Determine the [X, Y] coordinate at the center of the cell enclosing the given text.  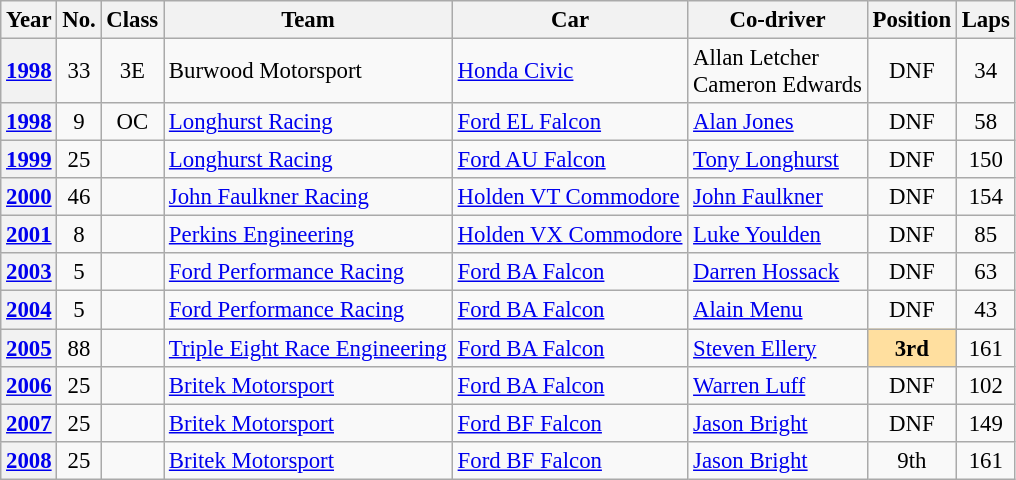
Laps [986, 20]
Team [308, 20]
88 [79, 348]
Position [912, 20]
OC [132, 122]
2000 [29, 197]
58 [986, 122]
Allan Letcher Cameron Edwards [778, 72]
2007 [29, 423]
Ford EL Falcon [570, 122]
46 [79, 197]
154 [986, 197]
Warren Luff [778, 385]
Perkins Engineering [308, 235]
2008 [29, 460]
Co-driver [778, 20]
Holden VT Commodore [570, 197]
2006 [29, 385]
Class [132, 20]
9th [912, 460]
Luke Youlden [778, 235]
33 [79, 72]
34 [986, 72]
85 [986, 235]
102 [986, 385]
63 [986, 273]
John Faulkner [778, 197]
43 [986, 310]
Steven Ellery [778, 348]
Tony Longhurst [778, 160]
Alain Menu [778, 310]
2005 [29, 348]
Darren Hossack [778, 273]
Honda Civic [570, 72]
9 [79, 122]
8 [79, 235]
3rd [912, 348]
Triple Eight Race Engineering [308, 348]
Year [29, 20]
150 [986, 160]
3E [132, 72]
149 [986, 423]
No. [79, 20]
2004 [29, 310]
Ford AU Falcon [570, 160]
Holden VX Commodore [570, 235]
Burwood Motorsport [308, 72]
John Faulkner Racing [308, 197]
1999 [29, 160]
Alan Jones [778, 122]
2003 [29, 273]
2001 [29, 235]
Car [570, 20]
